Provide the [x, y] coordinate of the cell's center where the given text is located.  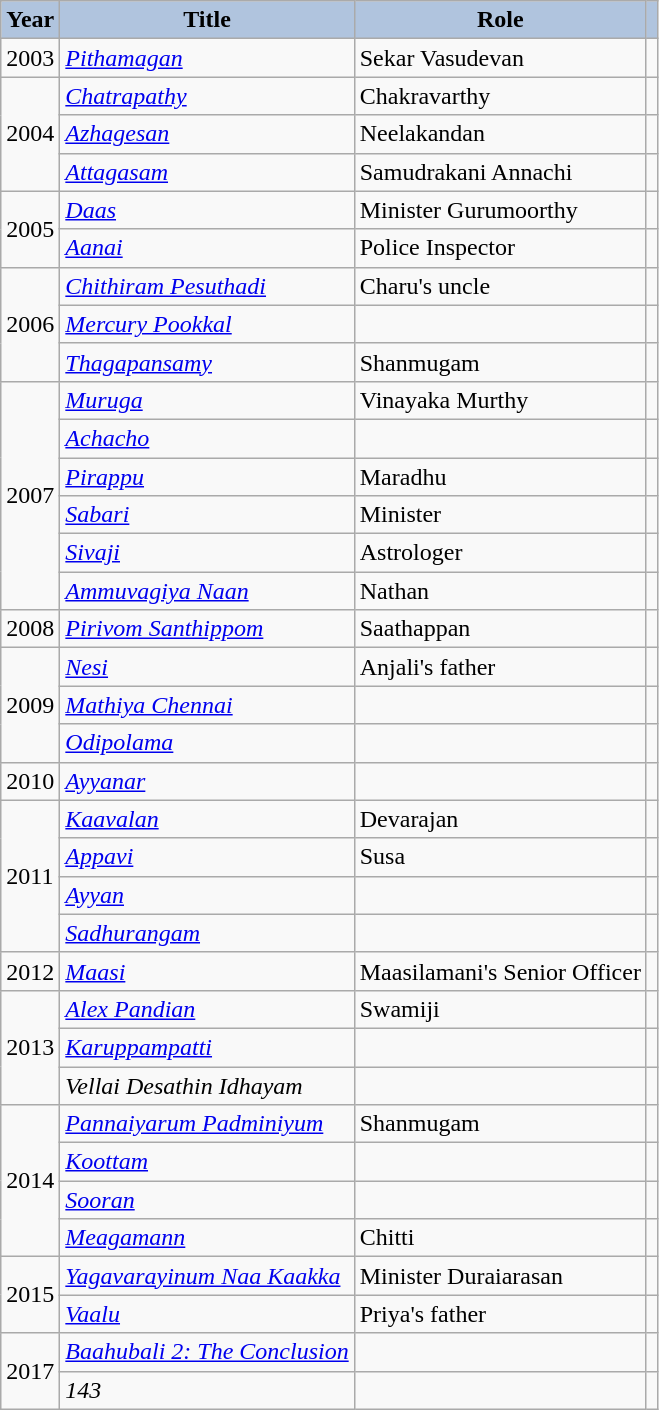
Year [30, 20]
Kaavalan [207, 819]
Azhagesan [207, 134]
2010 [30, 781]
Chatrapathy [207, 96]
Chakravarthy [500, 96]
Pirivom Santhippom [207, 629]
Pithamagan [207, 58]
Sadhurangam [207, 933]
Maradhu [500, 477]
Role [500, 20]
Sabari [207, 515]
Nesi [207, 667]
2003 [30, 58]
2012 [30, 971]
Appavi [207, 857]
Priya's father [500, 1314]
Vellai Desathin Idhayam [207, 1085]
2005 [30, 229]
Daas [207, 210]
Vinayaka Murthy [500, 400]
Ayyanar [207, 781]
Karuppampatti [207, 1047]
Devarajan [500, 819]
Vaalu [207, 1314]
Koottam [207, 1162]
Odipolama [207, 743]
2015 [30, 1295]
Police Inspector [500, 248]
Mathiya Chennai [207, 705]
Nathan [500, 591]
Minister Duraiarasan [500, 1276]
Mercury Pookkal [207, 324]
Ammuvagiya Naan [207, 591]
Baahubali 2: The Conclusion [207, 1352]
Pirappu [207, 477]
Minister [500, 515]
Ayyan [207, 895]
Sooran [207, 1200]
Sekar Vasudevan [500, 58]
2009 [30, 705]
Minister Gurumoorthy [500, 210]
2017 [30, 1371]
2013 [30, 1047]
Attagasam [207, 172]
Saathappan [500, 629]
Pannaiyarum Padminiyum [207, 1124]
Sivaji [207, 553]
Title [207, 20]
Thagapansamy [207, 362]
Alex Pandian [207, 1009]
2011 [30, 876]
Astrologer [500, 553]
Charu's uncle [500, 286]
Aanai [207, 248]
Samudrakani Annachi [500, 172]
Yagavarayinum Naa Kaakka [207, 1276]
Meagamann [207, 1238]
Susa [500, 857]
2007 [30, 495]
2008 [30, 629]
143 [207, 1390]
Anjali's father [500, 667]
Chithiram Pesuthadi [207, 286]
Muruga [207, 400]
Maasi [207, 971]
Chitti [500, 1238]
2006 [30, 324]
Achacho [207, 438]
Swamiji [500, 1009]
2014 [30, 1181]
Neelakandan [500, 134]
Maasilamani's Senior Officer [500, 971]
2004 [30, 134]
